Extract the (X, Y) coordinate from the center of the cell holding the provided text.  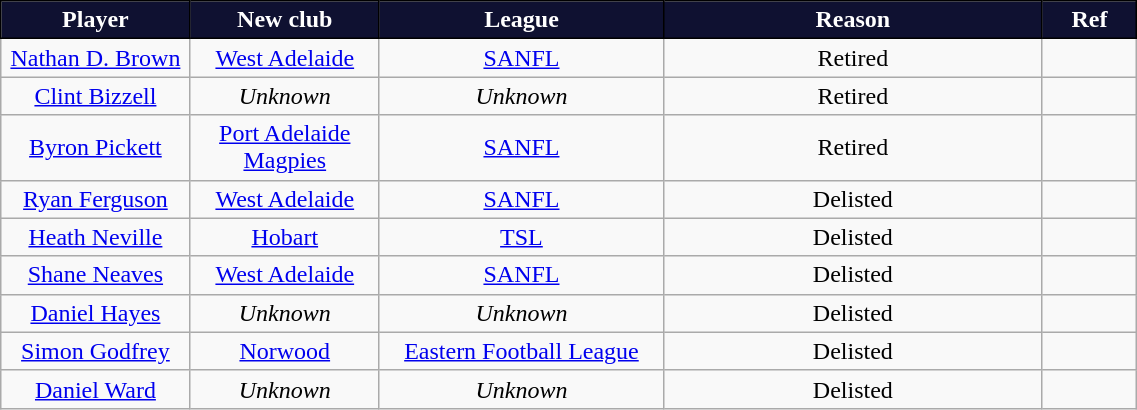
New club (284, 20)
Simon Godfrey (96, 351)
Shane Neaves (96, 275)
Player (96, 20)
Hobart (284, 237)
Byron Pickett (96, 148)
Norwood (284, 351)
TSL (521, 237)
Clint Bizzell (96, 96)
Eastern Football League (521, 351)
Ryan Ferguson (96, 199)
Nathan D. Brown (96, 58)
League (521, 20)
Daniel Hayes (96, 313)
Ref (1090, 20)
Heath Neville (96, 237)
Port Adelaide Magpies (284, 148)
Daniel Ward (96, 389)
Reason (852, 20)
